Find where the given text appears and provide that cell's center as (x, y) coordinate. 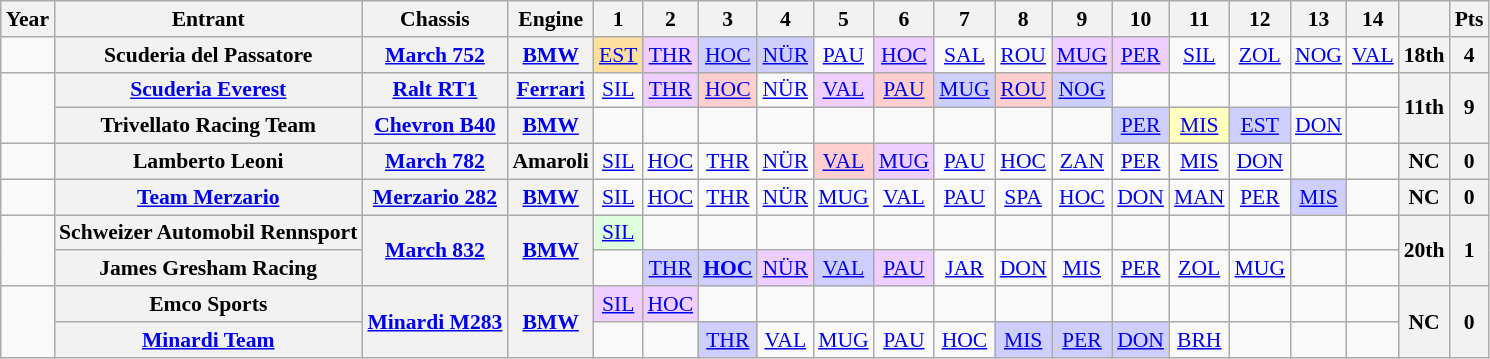
Pts (1470, 19)
Merzario 282 (434, 197)
8 (1024, 19)
Amaroli (550, 162)
Entrant (208, 19)
JAR (964, 269)
10 (1140, 19)
Chassis (434, 19)
18th (1424, 55)
Lamberto Leoni (208, 162)
March 832 (434, 250)
12 (1260, 19)
Engine (550, 19)
Ralt RT1 (434, 90)
3 (728, 19)
March 752 (434, 55)
SPA (1024, 197)
Ferrari (550, 90)
Scuderia del Passatore (208, 55)
11th (1424, 108)
13 (1318, 19)
14 (1373, 19)
11 (1200, 19)
Minardi M283 (434, 322)
Chevron B40 (434, 126)
ZAN (1082, 162)
Schweizer Automobil Rennsport (208, 233)
MAN (1200, 197)
7 (964, 19)
Trivellato Racing Team (208, 126)
Emco Sports (208, 304)
Minardi Team (208, 340)
20th (1424, 250)
5 (844, 19)
SAL (964, 55)
James Gresham Racing (208, 269)
Scuderia Everest (208, 90)
2 (670, 19)
March 782 (434, 162)
BRH (1200, 340)
6 (904, 19)
Team Merzario (208, 197)
Year (28, 19)
